Return (x, y) of the center of cell containing provided text 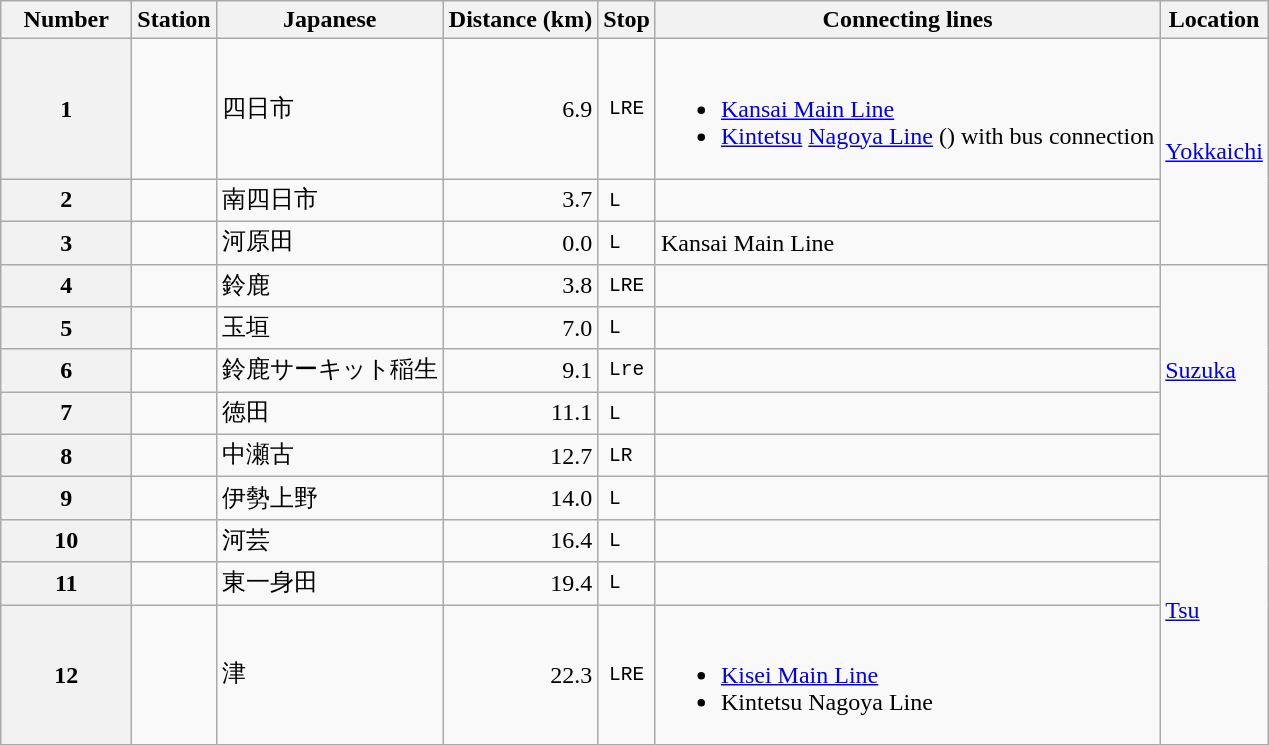
9.1 (520, 370)
河芸 (330, 540)
津 (330, 674)
Kisei Main LineKintetsu Nagoya Line (907, 674)
6 (66, 370)
16.4 (520, 540)
LR (627, 456)
11.1 (520, 414)
5 (66, 328)
Stop (627, 20)
2 (66, 200)
Distance (km) (520, 20)
四日市 (330, 109)
Yokkaichi (1214, 152)
9 (66, 498)
Suzuka (1214, 370)
Connecting lines (907, 20)
中瀬古 (330, 456)
Location (1214, 20)
徳田 (330, 414)
3.7 (520, 200)
12.7 (520, 456)
10 (66, 540)
Lre (627, 370)
4 (66, 286)
Number (66, 20)
鈴鹿サーキット稲生 (330, 370)
1 (66, 109)
南四日市 (330, 200)
11 (66, 584)
Kansai Main LineKintetsu Nagoya Line () with bus connection (907, 109)
鈴鹿 (330, 286)
東一身田 (330, 584)
Kansai Main Line (907, 242)
河原田 (330, 242)
12 (66, 674)
玉垣 (330, 328)
Tsu (1214, 611)
14.0 (520, 498)
7 (66, 414)
Station (174, 20)
7.0 (520, 328)
22.3 (520, 674)
3 (66, 242)
19.4 (520, 584)
伊勢上野 (330, 498)
6.9 (520, 109)
Japanese (330, 20)
8 (66, 456)
3.8 (520, 286)
0.0 (520, 242)
